Provide the (X, Y) coordinate of the cell's center where the given text is located.  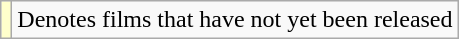
Denotes films that have not yet been released (235, 20)
